Extract the (x, y) coordinate from the center of the cell holding the provided text.  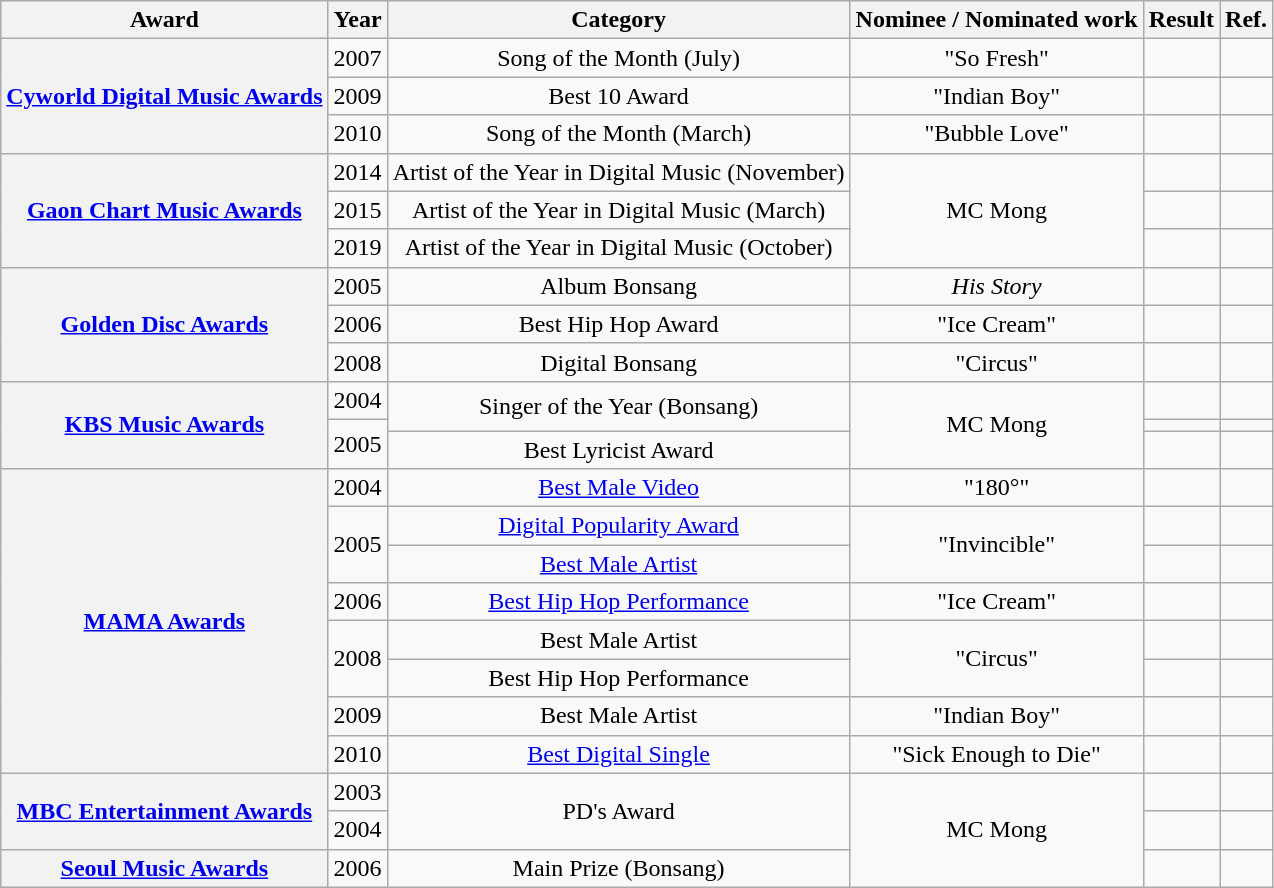
Best Lyricist Award (618, 449)
Digital Bonsang (618, 362)
His Story (996, 286)
Main Prize (Bonsang) (618, 868)
Result (1181, 20)
2015 (358, 210)
Song of the Month (March) (618, 134)
Best Hip Hop Award (618, 324)
"Sick Enough to Die" (996, 754)
MAMA Awards (164, 621)
Best 10 Award (618, 96)
Best Male Video (618, 488)
Artist of the Year in Digital Music (March) (618, 210)
Singer of the Year (Bonsang) (618, 406)
KBS Music Awards (164, 424)
Seoul Music Awards (164, 868)
Artist of the Year in Digital Music (October) (618, 248)
Best Digital Single (618, 754)
Gaon Chart Music Awards (164, 210)
Album Bonsang (618, 286)
2014 (358, 172)
2007 (358, 58)
"180°" (996, 488)
Nominee / Nominated work (996, 20)
Golden Disc Awards (164, 324)
2003 (358, 792)
Year (358, 20)
Digital Popularity Award (618, 526)
PD's Award (618, 811)
Artist of the Year in Digital Music (November) (618, 172)
Category (618, 20)
Song of the Month (July) (618, 58)
Cyworld Digital Music Awards (164, 96)
"Bubble Love" (996, 134)
MBC Entertainment Awards (164, 811)
"So Fresh" (996, 58)
"Invincible" (996, 545)
Award (164, 20)
Ref. (1246, 20)
2019 (358, 248)
